From the cell containing the given text, extract its center point as [X, Y] coordinate. 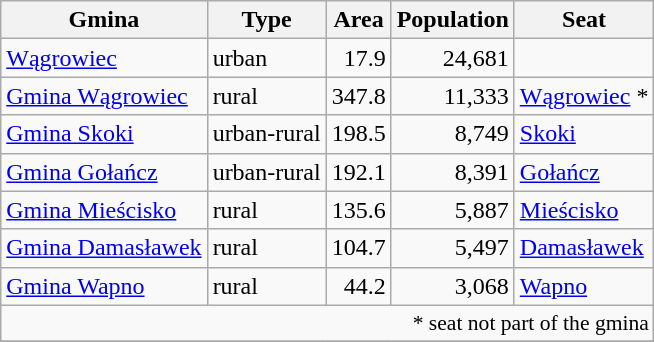
8,391 [452, 172]
24,681 [452, 58]
104.7 [358, 248]
Seat [584, 20]
urban [266, 58]
Gmina Mieścisko [104, 210]
* seat not part of the gmina [328, 323]
11,333 [452, 96]
Gmina Damasławek [104, 248]
5,887 [452, 210]
Gmina [104, 20]
Population [452, 20]
Gmina Wapno [104, 286]
17.9 [358, 58]
198.5 [358, 134]
Skoki [584, 134]
44.2 [358, 286]
Wągrowiec * [584, 96]
Wągrowiec [104, 58]
Mieścisko [584, 210]
Type [266, 20]
135.6 [358, 210]
Gmina Wągrowiec [104, 96]
Damasławek [584, 248]
192.1 [358, 172]
Gołańcz [584, 172]
5,497 [452, 248]
347.8 [358, 96]
8,749 [452, 134]
Gmina Skoki [104, 134]
3,068 [452, 286]
Area [358, 20]
Wapno [584, 286]
Gmina Gołańcz [104, 172]
